Detect which cell encompasses the target text, then output its [X, Y] center coordinate. 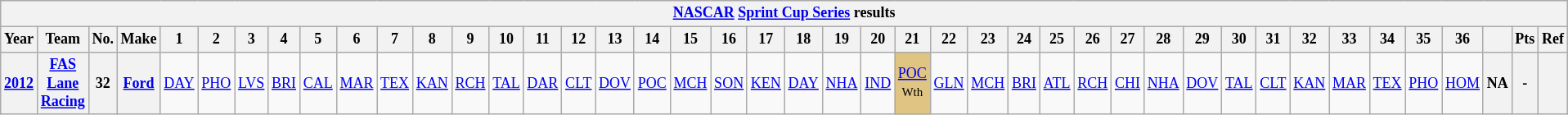
Pts [1525, 39]
28 [1163, 39]
- [1525, 83]
4 [285, 39]
9 [470, 39]
NASCAR Sprint Cup Series results [784, 13]
13 [615, 39]
26 [1093, 39]
POCWth [913, 83]
11 [543, 39]
31 [1273, 39]
Team [62, 39]
25 [1057, 39]
FAS Lane Racing [62, 83]
17 [766, 39]
36 [1462, 39]
CAL [317, 83]
8 [432, 39]
Ref [1553, 39]
10 [506, 39]
19 [842, 39]
3 [252, 39]
KEN [766, 83]
24 [1024, 39]
DAR [543, 83]
GLN [949, 83]
2 [216, 39]
16 [730, 39]
27 [1128, 39]
14 [652, 39]
7 [395, 39]
35 [1423, 39]
Year [20, 39]
IND [878, 83]
2012 [20, 83]
33 [1350, 39]
23 [988, 39]
1 [179, 39]
5 [317, 39]
20 [878, 39]
LVS [252, 83]
21 [913, 39]
22 [949, 39]
ATL [1057, 83]
15 [690, 39]
34 [1387, 39]
CHI [1128, 83]
Make [139, 39]
18 [803, 39]
NA [1497, 83]
12 [579, 39]
29 [1202, 39]
SON [730, 83]
POC [652, 83]
Ford [139, 83]
HOM [1462, 83]
No. [103, 39]
6 [357, 39]
30 [1239, 39]
